Scan for the cell matching the given text and deliver its (X, Y) coordinate at center. 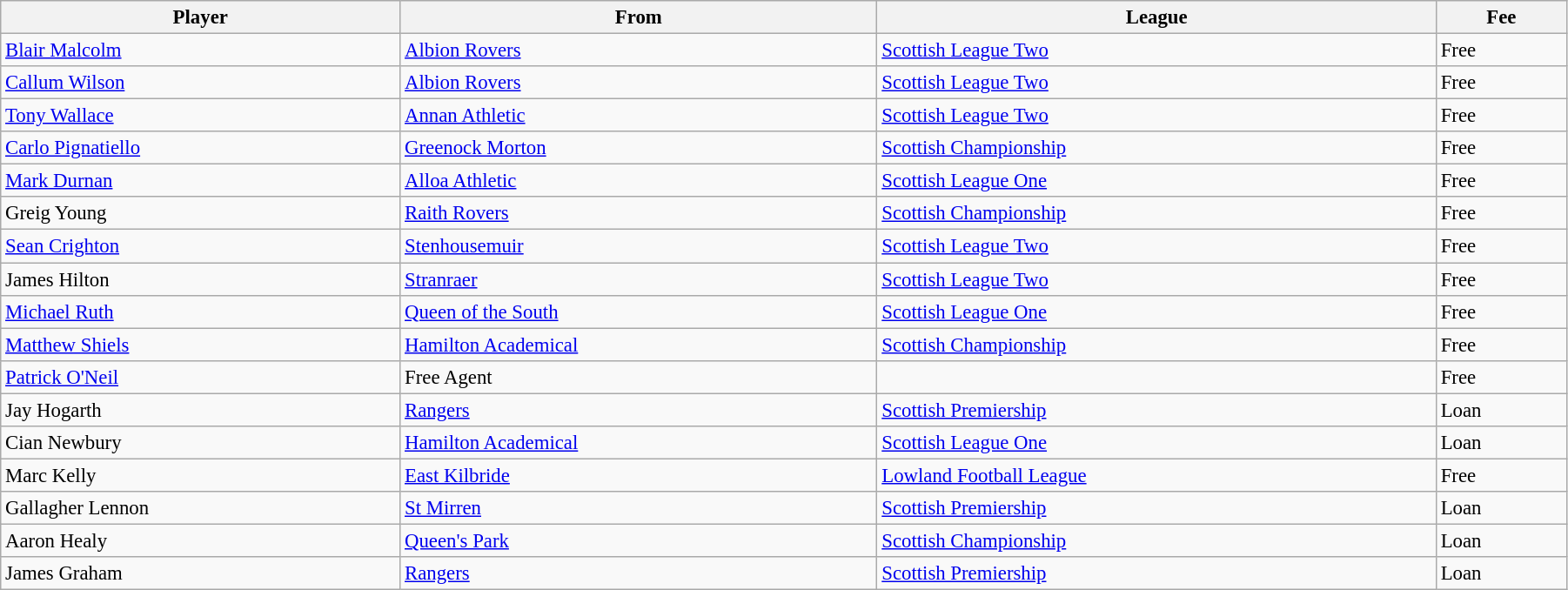
Matthew Shiels (200, 345)
Blair Malcolm (200, 50)
James Hilton (200, 279)
Greig Young (200, 213)
Annan Athletic (639, 116)
Tony Wallace (200, 116)
League (1156, 17)
St Mirren (639, 508)
Callum Wilson (200, 83)
Player (200, 17)
From (639, 17)
Raith Rovers (639, 213)
Lowland Football League (1156, 475)
Marc Kelly (200, 475)
Stenhousemuir (639, 246)
Queen of the South (639, 312)
Mark Durnan (200, 181)
Greenock Morton (639, 148)
Alloa Athletic (639, 181)
Fee (1501, 17)
Gallagher Lennon (200, 508)
James Graham (200, 573)
Jay Hogarth (200, 410)
Aaron Healy (200, 540)
Patrick O'Neil (200, 377)
Cian Newbury (200, 443)
Free Agent (639, 377)
East Kilbride (639, 475)
Sean Crighton (200, 246)
Queen's Park (639, 540)
Carlo Pignatiello (200, 148)
Michael Ruth (200, 312)
Stranraer (639, 279)
